Scan for the cell matching the given text and deliver its (x, y) coordinate at center. 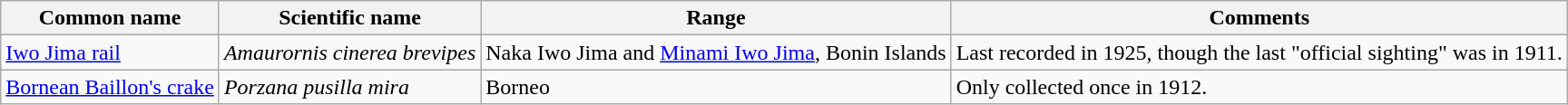
Common name (111, 18)
Scientific name (349, 18)
Comments (1259, 18)
Borneo (716, 87)
Range (716, 18)
Porzana pusilla mira (349, 87)
Only collected once in 1912. (1259, 87)
Naka Iwo Jima and Minami Iwo Jima, Bonin Islands (716, 52)
Last recorded in 1925, though the last "official sighting" was in 1911. (1259, 52)
Iwo Jima rail (111, 52)
Bornean Baillon's crake (111, 87)
Amaurornis cinerea brevipes (349, 52)
